Pinpoint the cell where the given text exists, returning its [X, Y] midpoint coordinate. 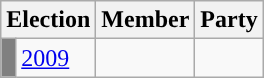
Party [229, 20]
Member [146, 20]
2009 [56, 58]
Election [48, 20]
